Search for the cell housing the specified text and yield its (x, y) center coordinate. 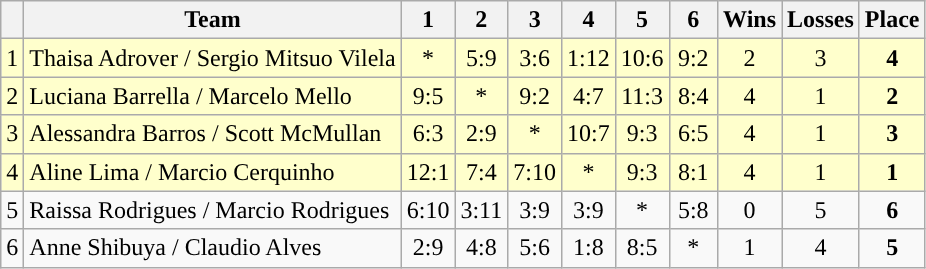
10:6 (642, 58)
1:8 (589, 248)
Aline Lima / Marcio Cerquinho (212, 172)
5:9 (482, 58)
7:10 (535, 172)
Team (212, 20)
5:6 (535, 248)
Wins (750, 20)
6:10 (428, 210)
9:5 (428, 96)
12:1 (428, 172)
0 (750, 210)
Thaisa Adrover / Sergio Mitsuo Vilela (212, 58)
Luciana Barrella / Marcelo Mello (212, 96)
Anne Shibuya / Claudio Alves (212, 248)
3:11 (482, 210)
5:8 (694, 210)
Raissa Rodrigues / Marcio Rodrigues (212, 210)
11:3 (642, 96)
Alessandra Barros / Scott McMullan (212, 134)
10:7 (589, 134)
8:1 (694, 172)
1:12 (589, 58)
Losses (821, 20)
6:3 (428, 134)
4:7 (589, 96)
8:5 (642, 248)
Place (892, 20)
4:8 (482, 248)
8:4 (694, 96)
3:6 (535, 58)
7:4 (482, 172)
6:5 (694, 134)
